Provide the (x, y) coordinate of the cell's center where the given text is located.  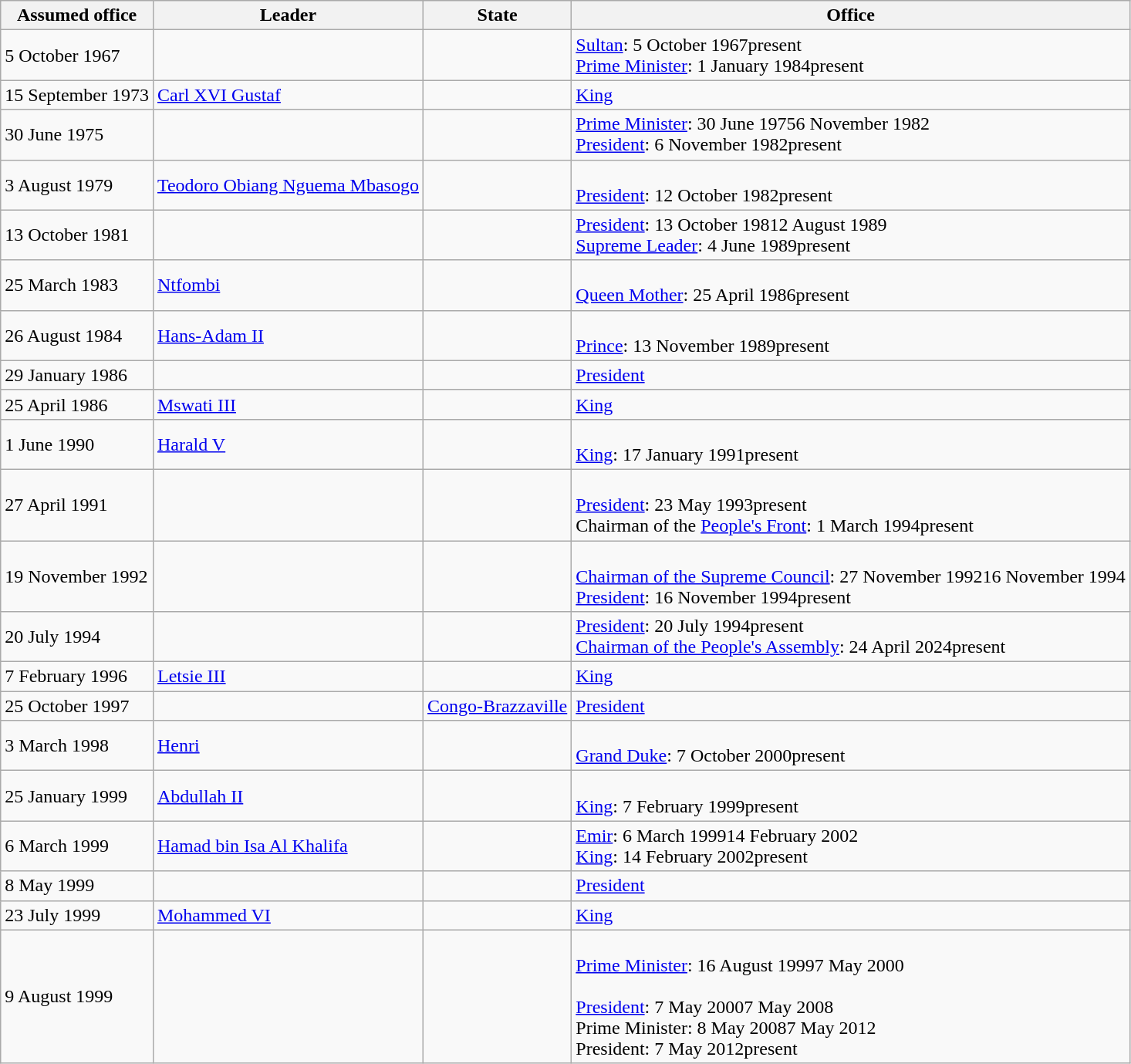
President: 12 October 1982present (851, 185)
Leader (288, 15)
25 October 1997 (77, 706)
3 August 1979 (77, 185)
President: 13 October 19812 August 1989Supreme Leader: 4 June 1989present (851, 235)
Grand Duke: 7 October 2000present (851, 745)
15 September 1973 (77, 95)
25 April 1986 (77, 404)
Hans-Adam II (288, 335)
Office (851, 15)
Ntfombi (288, 285)
29 January 1986 (77, 375)
Chairman of the Supreme Council: 27 November 199216 November 1994President: 16 November 1994present (851, 576)
Hamad bin Isa Al Khalifa (288, 846)
6 March 1999 (77, 846)
Prime Minister: 16 August 19997 May 2000President: 7 May 20007 May 2008Prime Minister: 8 May 20087 May 2012President: 7 May 2012present (851, 997)
Henri (288, 745)
Teodoro Obiang Nguema Mbasogo (288, 185)
State (497, 15)
23 July 1999 (77, 915)
Congo-Brazzaville (497, 706)
9 August 1999 (77, 997)
Harald V (288, 444)
Sultan: 5 October 1967presentPrime Minister: 1 January 1984present (851, 56)
Mswati III (288, 404)
Assumed office (77, 15)
8 May 1999 (77, 886)
King: 17 January 1991present (851, 444)
Abdullah II (288, 796)
5 October 1967 (77, 56)
27 April 1991 (77, 505)
7 February 1996 (77, 677)
Queen Mother: 25 April 1986present (851, 285)
Emir: 6 March 199914 February 2002King: 14 February 2002present (851, 846)
President: 20 July 1994presentChairman of the People's Assembly: 24 April 2024present (851, 637)
Mohammed VI (288, 915)
3 March 1998 (77, 745)
Prince: 13 November 1989present (851, 335)
King: 7 February 1999present (851, 796)
Letsie III (288, 677)
26 August 1984 (77, 335)
25 March 1983 (77, 285)
Prime Minister: 30 June 19756 November 1982President: 6 November 1982present (851, 134)
25 January 1999 (77, 796)
30 June 1975 (77, 134)
President: 23 May 1993presentChairman of the People's Front: 1 March 1994present (851, 505)
Carl XVI Gustaf (288, 95)
1 June 1990 (77, 444)
13 October 1981 (77, 235)
20 July 1994 (77, 637)
19 November 1992 (77, 576)
